Search for the cell housing the specified text and yield its [x, y] center coordinate. 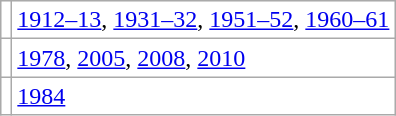
1978, 2005, 2008, 2010 [204, 58]
1912–13, 1931–32, 1951–52, 1960–61 [204, 20]
1984 [204, 96]
